Extract the (x, y) coordinate from the center of the cell holding the provided text.  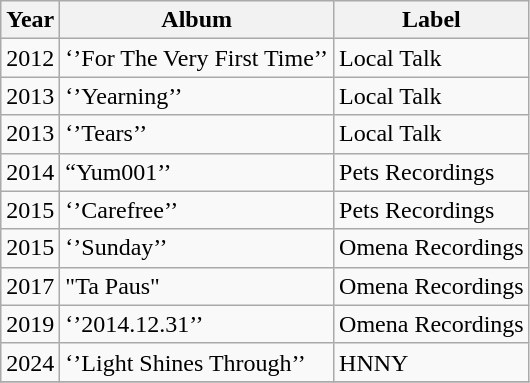
HNNY (432, 362)
“Yum001’’ (197, 172)
‘’Tears’’ (197, 134)
2012 (30, 58)
2014 (30, 172)
2024 (30, 362)
‘’Carefree’’ (197, 210)
‘’For The Very First Time’’ (197, 58)
Year (30, 20)
‘’Sunday’’ (197, 248)
2019 (30, 324)
Label (432, 20)
"Ta Paus" (197, 286)
2017 (30, 286)
‘’2014.12.31’’ (197, 324)
‘’Yearning’’ (197, 96)
‘’Light Shines Through’’ (197, 362)
Album (197, 20)
